Output the (x, y) coordinate of the center of the cell containing the given text.  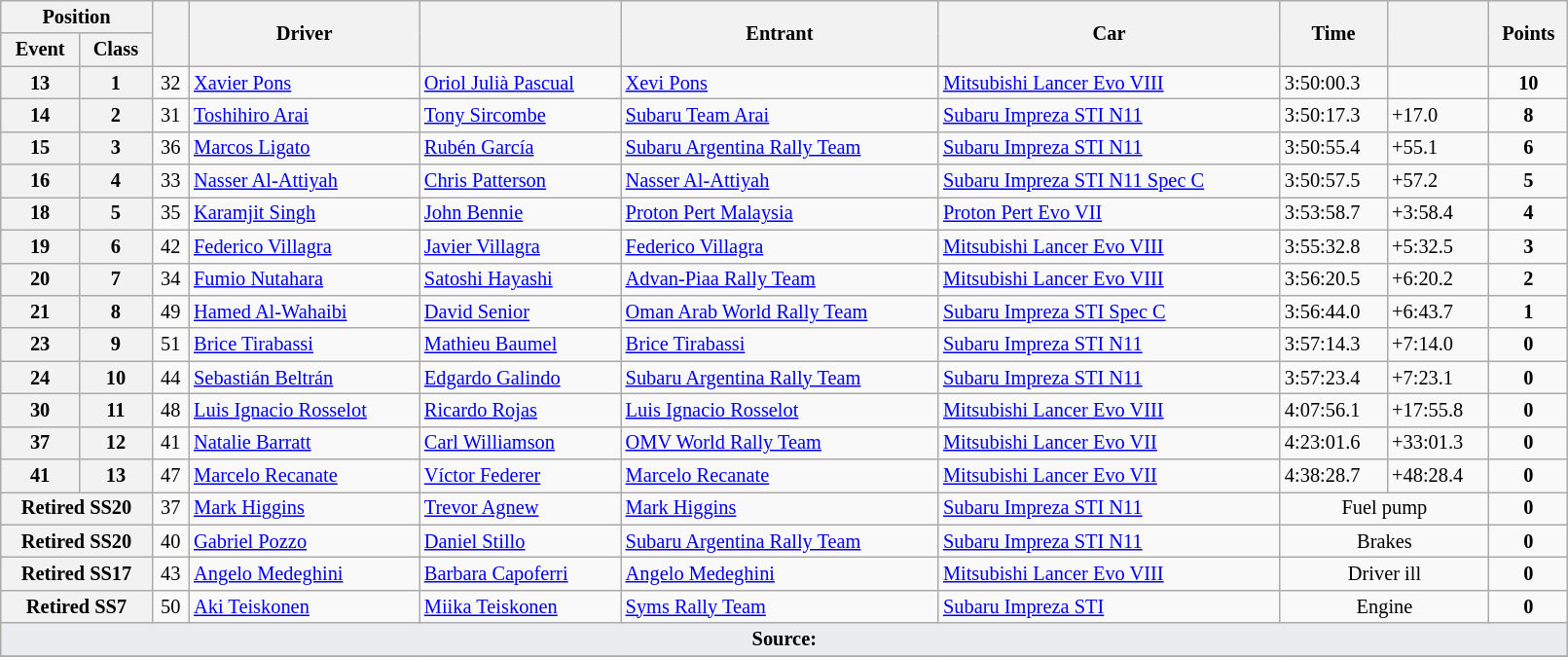
+6:20.2 (1439, 279)
Oman Arab World Rally Team (780, 311)
16 (41, 181)
David Senior (520, 311)
Retired SS7 (77, 606)
3:50:57.5 (1333, 181)
18 (41, 213)
33 (170, 181)
+48:28.4 (1439, 476)
Ricardo Rojas (520, 410)
36 (170, 148)
+5:32.5 (1439, 246)
Subaru Impreza STI Spec C (1110, 311)
3:50:17.3 (1333, 115)
3:55:32.8 (1333, 246)
+7:23.1 (1439, 378)
23 (41, 345)
Driver (304, 33)
+57.2 (1439, 181)
Satoshi Hayashi (520, 279)
21 (41, 311)
3:50:55.4 (1333, 148)
Oriol Julià Pascual (520, 83)
Subaru Team Arai (780, 115)
Natalie Barratt (304, 443)
Entrant (780, 33)
Event (41, 50)
+7:14.0 (1439, 345)
+17:55.8 (1439, 410)
Aki Teiskonen (304, 606)
9 (115, 345)
11 (115, 410)
Javier Villagra (520, 246)
4:38:28.7 (1333, 476)
Marcos Ligato (304, 148)
Chris Patterson (520, 181)
42 (170, 246)
49 (170, 311)
Carl Williamson (520, 443)
3:56:44.0 (1333, 311)
Proton Pert Malaysia (780, 213)
50 (170, 606)
Edgardo Galindo (520, 378)
12 (115, 443)
Subaru Impreza STI (1110, 606)
3:56:20.5 (1333, 279)
Trevor Agnew (520, 508)
51 (170, 345)
Advan-Piaa Rally Team (780, 279)
Miika Teiskonen (520, 606)
Source: (784, 639)
24 (41, 378)
Víctor Federer (520, 476)
Fuel pump (1384, 508)
+33:01.3 (1439, 443)
7 (115, 279)
Barbara Capoferri (520, 573)
34 (170, 279)
Karamjit Singh (304, 213)
14 (41, 115)
Points (1528, 33)
31 (170, 115)
48 (170, 410)
20 (41, 279)
Class (115, 50)
OMV World Rally Team (780, 443)
Car (1110, 33)
+55.1 (1439, 148)
35 (170, 213)
Retired SS17 (77, 573)
Mathieu Baumel (520, 345)
Syms Rally Team (780, 606)
Proton Pert Evo VII (1110, 213)
Position (77, 17)
30 (41, 410)
Daniel Stillo (520, 541)
47 (170, 476)
Brakes (1384, 541)
Hamed Al-Wahaibi (304, 311)
Xevi Pons (780, 83)
+3:58.4 (1439, 213)
Rubén García (520, 148)
32 (170, 83)
3:53:58.7 (1333, 213)
Engine (1384, 606)
John Bennie (520, 213)
4:23:01.6 (1333, 443)
Time (1333, 33)
4:07:56.1 (1333, 410)
43 (170, 573)
19 (41, 246)
Driver ill (1384, 573)
Fumio Nutahara (304, 279)
3:57:14.3 (1333, 345)
40 (170, 541)
Xavier Pons (304, 83)
Gabriel Pozzo (304, 541)
15 (41, 148)
Toshihiro Arai (304, 115)
Subaru Impreza STI N11 Spec C (1110, 181)
3:50:00.3 (1333, 83)
Sebastián Beltrán (304, 378)
Tony Sircombe (520, 115)
44 (170, 378)
3:57:23.4 (1333, 378)
+17.0 (1439, 115)
+6:43.7 (1439, 311)
